Extract the (X, Y) coordinate from the center of the cell holding the provided text.  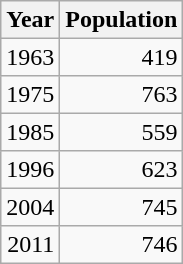
745 (122, 206)
623 (122, 170)
746 (122, 244)
763 (122, 94)
1985 (30, 132)
2004 (30, 206)
559 (122, 132)
2011 (30, 244)
Population (122, 20)
Year (30, 20)
1975 (30, 94)
1996 (30, 170)
1963 (30, 56)
419 (122, 56)
